Locate the cell with the specified text and output its [X, Y] center coordinate. 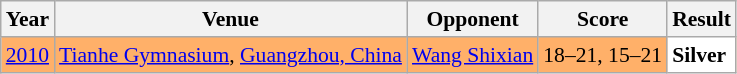
Silver [702, 55]
Opponent [472, 19]
18–21, 15–21 [602, 55]
Venue [230, 19]
Score [602, 19]
Year [28, 19]
Wang Shixian [472, 55]
Tianhe Gymnasium, Guangzhou, China [230, 55]
2010 [28, 55]
Result [702, 19]
